Identify which cell holds the provided text, then report its (x, y) central coordinate. 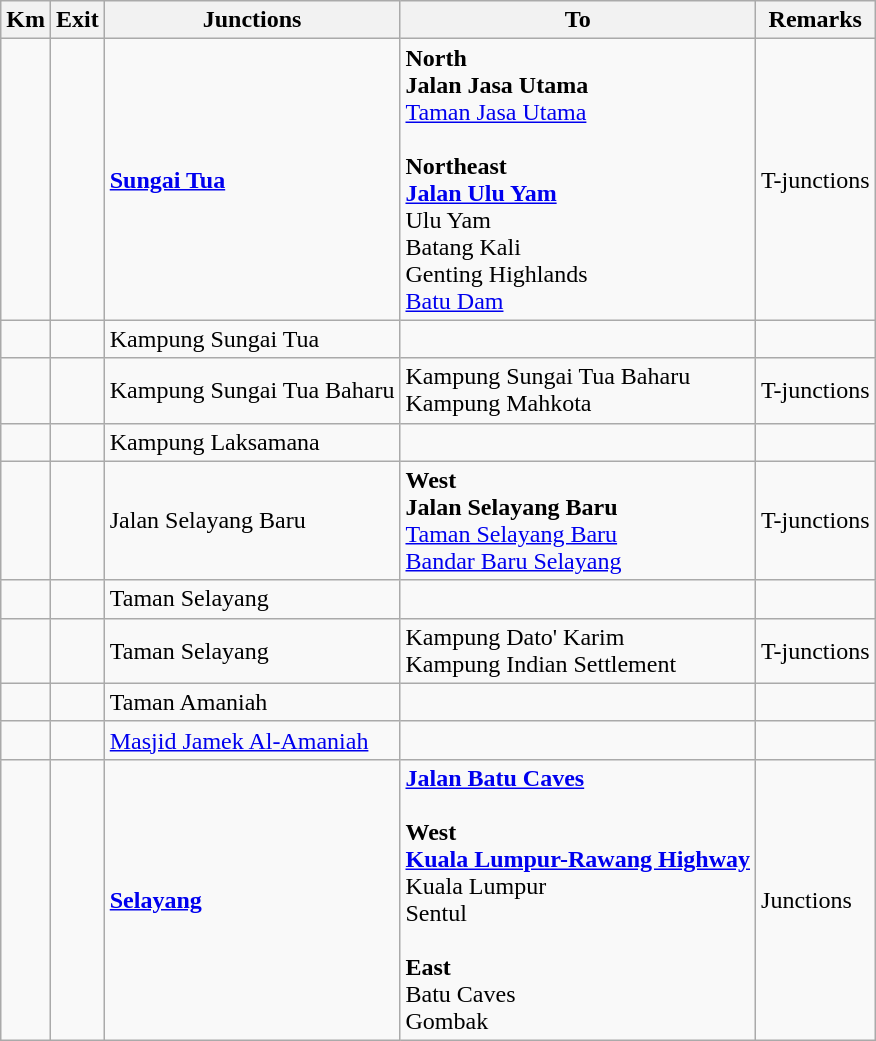
Selayang (252, 900)
WestJalan Selayang BaruTaman Selayang BaruBandar Baru Selayang (578, 520)
Exit (77, 20)
Kampung Sungai Tua (252, 339)
Remarks (816, 20)
Kampung Sungai Tua Baharu (252, 390)
Masjid Jamek Al-Amaniah (252, 740)
Kampung Sungai Tua BaharuKampung Mahkota (578, 390)
NorthJalan Jasa UtamaTaman Jasa UtamaNortheast Jalan Ulu Yam Ulu Yam Batang Kali Genting HighlandsBatu Dam (578, 180)
Jalan Selayang Baru (252, 520)
Sungai Tua (252, 180)
Kampung Dato' KarimKampung Indian Settlement (578, 650)
Jalan Batu CavesWest Kuala Lumpur-Rawang Highway Kuala Lumpur SentulEast Batu Caves Gombak (578, 900)
To (578, 20)
Taman Amaniah (252, 702)
Kampung Laksamana (252, 442)
Km (26, 20)
